Find where the given text appears and provide that cell's center as (x, y) coordinate. 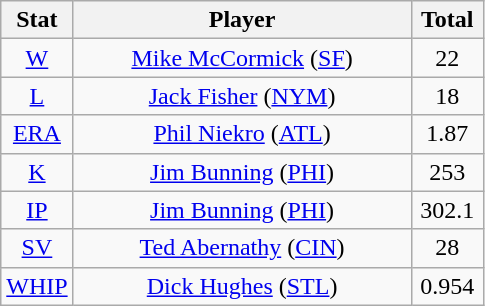
Total (447, 20)
253 (447, 172)
ERA (37, 134)
28 (447, 248)
WHIP (37, 286)
Player (242, 20)
Ted Abernathy (CIN) (242, 248)
Mike McCormick (SF) (242, 58)
IP (37, 210)
W (37, 58)
22 (447, 58)
302.1 (447, 210)
0.954 (447, 286)
K (37, 172)
Dick Hughes (STL) (242, 286)
Stat (37, 20)
L (37, 96)
Jack Fisher (NYM) (242, 96)
Phil Niekro (ATL) (242, 134)
18 (447, 96)
SV (37, 248)
1.87 (447, 134)
